Return the [x, y] coordinate for the center point of the cell that contains the specified text.  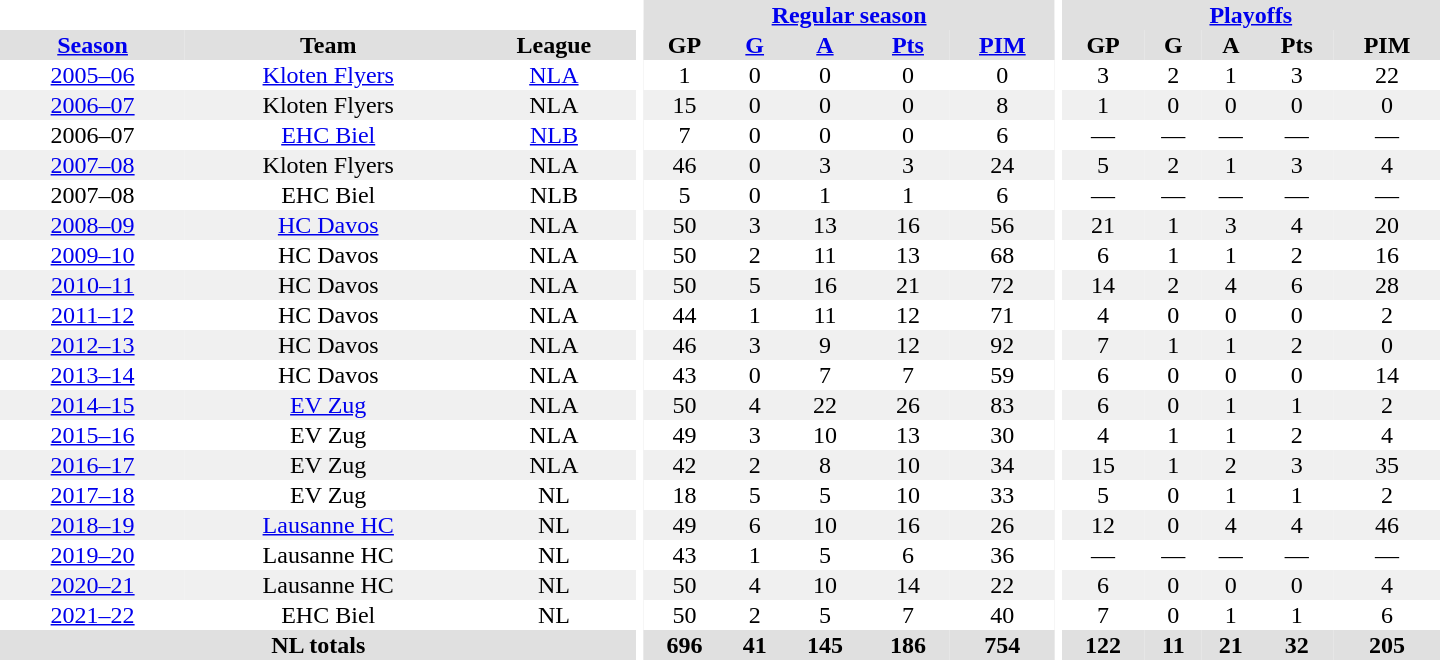
30 [1002, 435]
2018–19 [92, 525]
41 [754, 645]
754 [1002, 645]
2010–11 [92, 285]
186 [908, 645]
59 [1002, 375]
Playoffs [1251, 15]
2016–17 [92, 465]
36 [1002, 555]
145 [824, 645]
2015–16 [92, 435]
9 [824, 345]
40 [1002, 615]
2014–15 [92, 405]
34 [1002, 465]
2012–13 [92, 345]
28 [1387, 285]
122 [1104, 645]
Season [92, 45]
44 [684, 315]
2017–18 [92, 495]
2005–06 [92, 75]
18 [684, 495]
205 [1387, 645]
696 [684, 645]
83 [1002, 405]
68 [1002, 255]
71 [1002, 315]
72 [1002, 285]
League [554, 45]
2013–14 [92, 375]
2019–20 [92, 555]
42 [684, 465]
20 [1387, 225]
2021–22 [92, 615]
2009–10 [92, 255]
Regular season [849, 15]
56 [1002, 225]
32 [1297, 645]
2011–12 [92, 315]
33 [1002, 495]
92 [1002, 345]
Team [328, 45]
2008–09 [92, 225]
24 [1002, 165]
NL totals [318, 645]
2020–21 [92, 585]
35 [1387, 465]
